For the text-containing cell, return its midpoint in (X, Y) coordinate format. 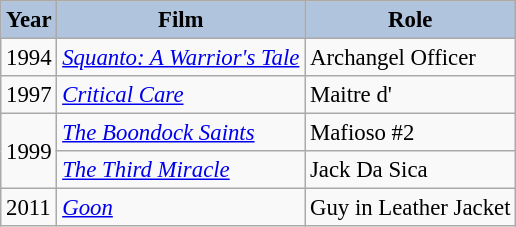
Archangel Officer (410, 58)
Critical Care (181, 95)
Year (29, 20)
Film (181, 20)
Mafioso #2 (410, 133)
Guy in Leather Jacket (410, 208)
Goon (181, 208)
Role (410, 20)
Squanto: A Warrior's Tale (181, 58)
1999 (29, 152)
2011 (29, 208)
1997 (29, 95)
1994 (29, 58)
The Third Miracle (181, 170)
The Boondock Saints (181, 133)
Maitre d' (410, 95)
Jack Da Sica (410, 170)
